For the text-containing cell, return its midpoint in [x, y] coordinate format. 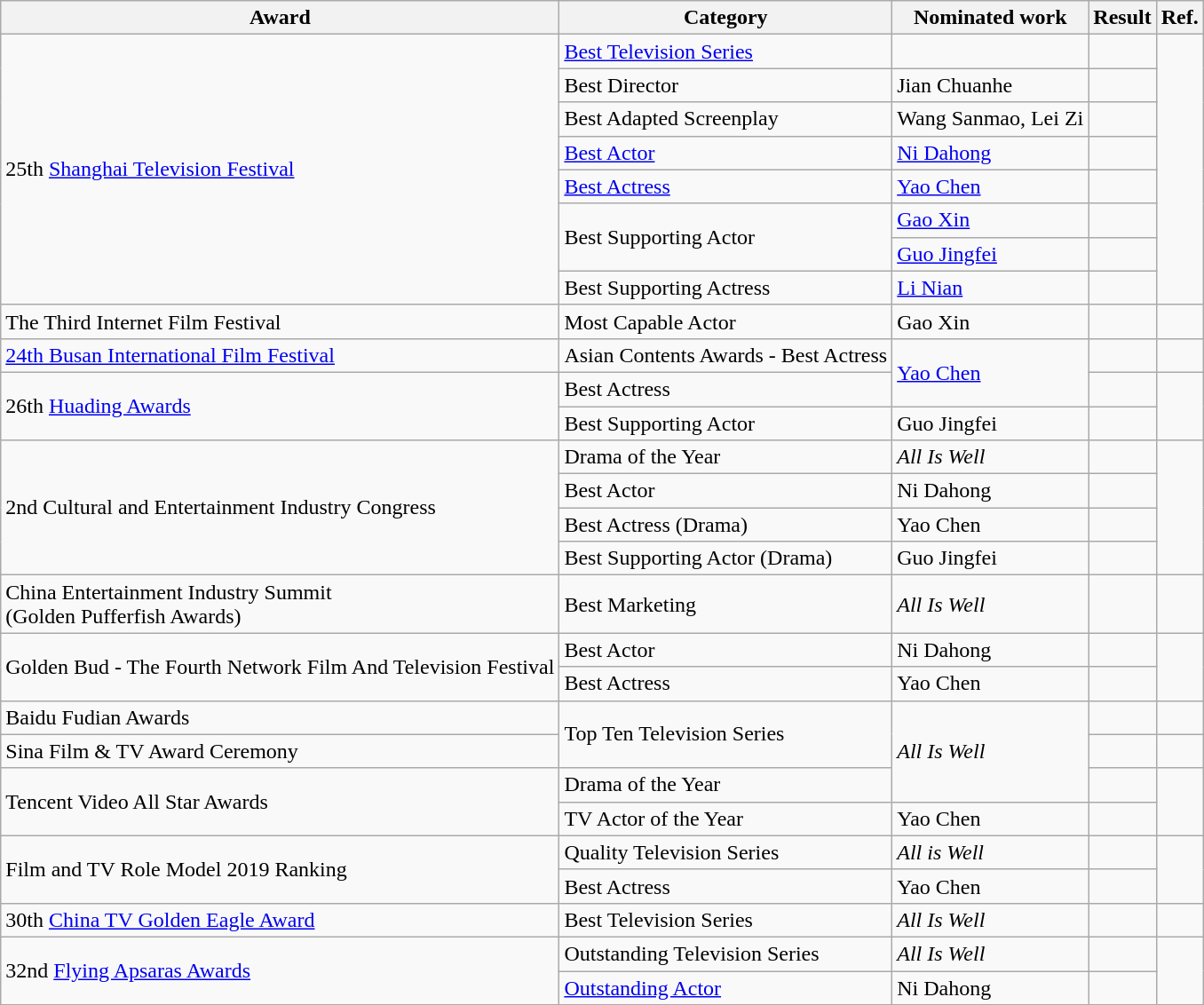
Best Marketing [726, 604]
Best Adapted Screenplay [726, 119]
Category [726, 18]
Jian Chuanhe [991, 85]
2nd Cultural and Entertainment Industry Congress [281, 508]
Outstanding Actor [726, 988]
Sina Film & TV Award Ceremony [281, 751]
Outstanding Television Series [726, 954]
Film and TV Role Model 2019 Ranking [281, 869]
Most Capable Actor [726, 321]
Asian Contents Awards - Best Actress [726, 355]
Top Ten Television Series [726, 734]
32nd Flying Apsaras Awards [281, 970]
Best Director [726, 85]
Award [281, 18]
Li Nian [991, 288]
Result [1122, 18]
Best Actress (Drama) [726, 525]
Tencent Video All Star Awards [281, 802]
24th Busan International Film Festival [281, 355]
Baidu Fudian Awards [281, 717]
Quality Television Series [726, 852]
30th China TV Golden Eagle Award [281, 920]
TV Actor of the Year [726, 819]
Best Supporting Actor (Drama) [726, 558]
Best Supporting Actress [726, 288]
Nominated work [991, 18]
The Third Internet Film Festival [281, 321]
Golden Bud - The Fourth Network Film And Television Festival [281, 667]
26th Huading Awards [281, 406]
All is Well [991, 852]
25th Shanghai Television Festival [281, 170]
China Entertainment Industry Summit (Golden Pufferfish Awards) [281, 604]
Wang Sanmao, Lei Zi [991, 119]
Ref. [1179, 18]
